Pinpoint the cell where the given text exists, returning its (x, y) midpoint coordinate. 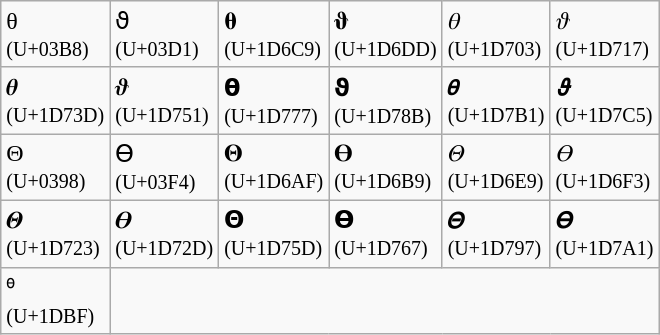
𝝝(U+1D75D) (274, 234)
Θ(U+0398) (56, 168)
𝜭(U+1D72D) (164, 234)
𝛉(U+1D6C9) (274, 34)
𝝷(U+1D777) (274, 100)
𝜣(U+1D723) (56, 234)
ᶿ(U+1DBF) (56, 300)
θ(U+03B8) (56, 34)
𝞡(U+1D7A1) (604, 234)
ϑ(U+03D1) (164, 34)
𝚹(U+1D6B9) (386, 168)
𝞋(U+1D78B) (386, 100)
𝛩(U+1D6E9) (496, 168)
𝝧(U+1D767) (386, 234)
𝛳(U+1D6F3) (604, 168)
ϴ(U+03F4) (164, 168)
𝜃(U+1D703) (496, 34)
𝛝(U+1D6DD) (386, 34)
𝚯(U+1D6AF) (274, 168)
𝝑(U+1D751) (164, 100)
𝜽(U+1D73D) (56, 100)
𝜗(U+1D717) (604, 34)
𝞱(U+1D7B1) (496, 100)
𝞗(U+1D797) (496, 234)
𝟅(U+1D7C5) (604, 100)
